Detect which cell encompasses the target text, then output its (X, Y) center coordinate. 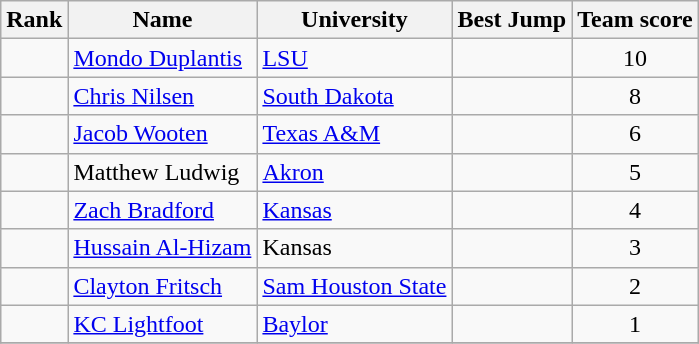
Akron (354, 172)
Clayton Fritsch (162, 286)
Zach Bradford (162, 210)
Jacob Wooten (162, 134)
2 (635, 286)
Matthew Ludwig (162, 172)
Hussain Al-Hizam (162, 248)
Team score (635, 20)
10 (635, 58)
8 (635, 96)
Texas A&M (354, 134)
6 (635, 134)
Mondo Duplantis (162, 58)
4 (635, 210)
Rank (34, 20)
3 (635, 248)
Sam Houston State (354, 286)
Best Jump (512, 20)
Baylor (354, 324)
LSU (354, 58)
Name (162, 20)
South Dakota (354, 96)
5 (635, 172)
KC Lightfoot (162, 324)
Chris Nilsen (162, 96)
1 (635, 324)
University (354, 20)
